Find where the given text appears and provide that cell's center as [X, Y] coordinate. 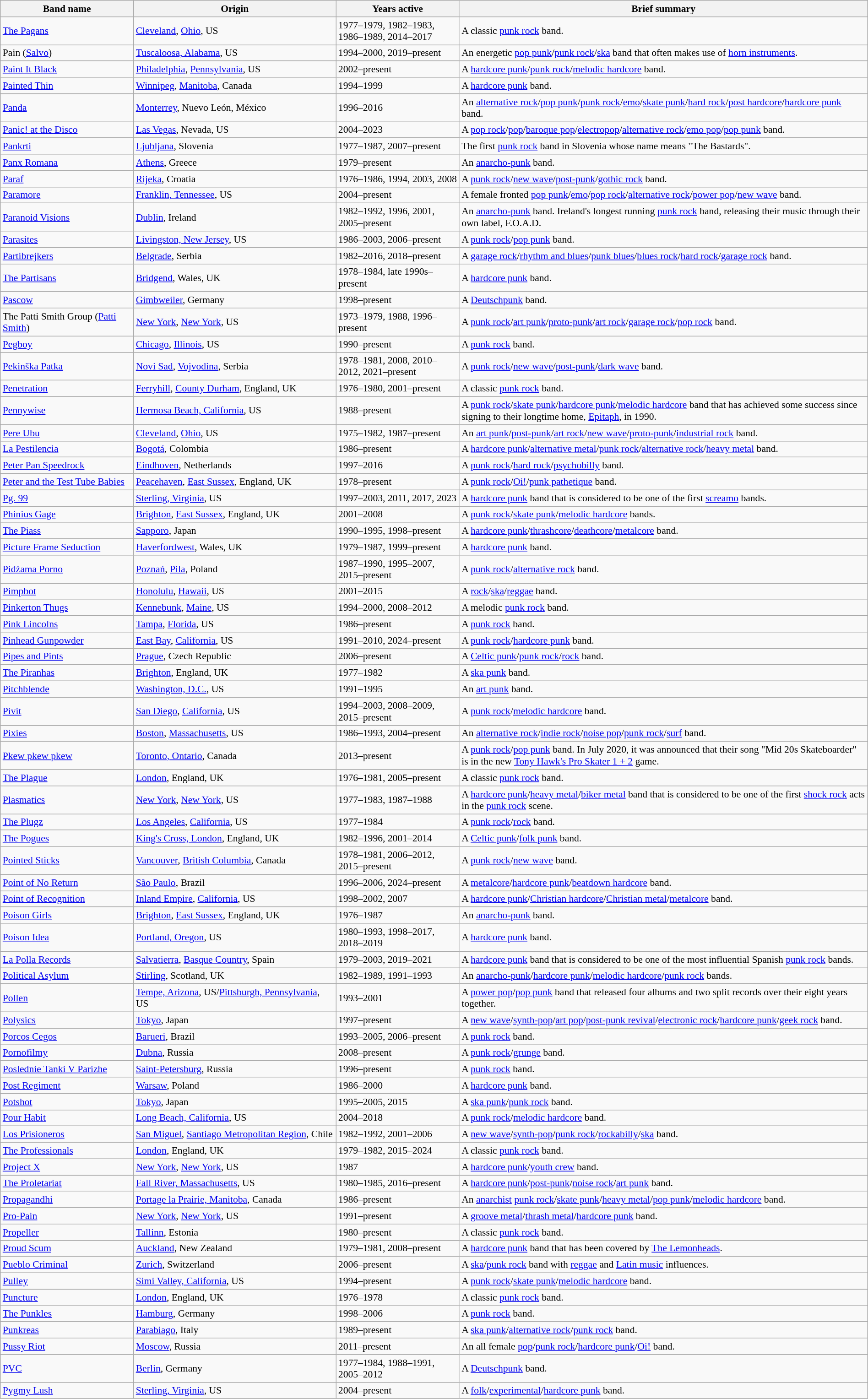
Propagandhi [67, 1200]
A hardcore punk/post-punk/noise rock/art punk band. [663, 1183]
Pimpbot [67, 591]
2008–present [397, 1053]
The Pogues [67, 839]
2013–present [397, 755]
Athens, Greece [235, 163]
An anarchist punk rock/skate punk/heavy metal/pop punk/melodic hardcore band. [663, 1200]
1978–1981, 2008, 2010–2012, 2021–present [397, 366]
1979–present [397, 163]
A folk/experimental/hardcore punk band. [663, 1391]
Ljubljana, Slovenia [235, 146]
An art punk band. [663, 689]
1986–1993, 2004–present [397, 733]
Ferryhill, County Durham, England, UK [235, 389]
Toronto, Ontario, Canada [235, 755]
Pekinška Patka [67, 366]
A ska punk/punk rock band. [663, 1102]
2011–present [397, 1346]
Poslednie Tanki V Parizhe [67, 1069]
1991–present [397, 1216]
A garage rock/rhythm and blues/punk blues/blues rock/hard rock/garage rock band. [663, 256]
A punk rock/rock band. [663, 822]
A Celtic punk/folk punk band. [663, 839]
Plasmatics [67, 800]
Pegboy [67, 344]
Poznań, Pila, Poland [235, 569]
Panic! at the Disco [67, 130]
Dublin, Ireland [235, 217]
An alternative rock/indie rock/noise pop/punk rock/surf band. [663, 733]
1978–1981, 2006–2012, 2015–present [397, 861]
Boston, Massachusetts, US [235, 733]
1993–2001 [397, 998]
A punk rock/pop punk band. In July 2020, it was announced that their song "Mid 20s Skateboarder" is in the new Tony Hawk's Pro Skater 1 + 2 game. [663, 755]
1998–2006 [397, 1314]
1982–1992, 2001–2006 [397, 1134]
Porcos Cegos [67, 1036]
Franklin, Tennessee, US [235, 195]
Fall River, Massachusetts, US [235, 1183]
Pascow [67, 300]
Brighton, England, UK [235, 673]
1977–1982 [397, 673]
1986–2003, 2006–present [397, 239]
1994–2000, 2008–2012 [397, 608]
The Pagans [67, 31]
East Bay, California, US [235, 640]
Pour Habit [67, 1118]
Pink Lincolns [67, 624]
Pygmy Lush [67, 1391]
Los Prisioneros [67, 1134]
A pop rock/pop/baroque pop/electropop/alternative rock/emo pop/pop punk band. [663, 130]
Novi Sad, Vojvodina, Serbia [235, 366]
Chicago, Illinois, US [235, 344]
Auckland, New Zealand [235, 1248]
Polysics [67, 1020]
Vancouver, British Columbia, Canada [235, 861]
1980–1985, 2016–present [397, 1183]
Political Asylum [67, 976]
1994–2000, 2019–present [397, 53]
A hardcore punk/youth crew band. [663, 1167]
1987–1990, 1995–2007, 2015–present [397, 569]
A punk rock/skate punk/hardcore punk/melodic hardcore band that has achieved some success since signing to their longtime home, Epitaph, in 1990. [663, 411]
Pueblo Criminal [67, 1265]
1996–present [397, 1069]
Potshot [67, 1102]
Pg. 99 [67, 498]
1977–1979, 1982–1983, 1986–1989, 2014–2017 [397, 31]
Portage la Prairie, Manitoba, Canada [235, 1200]
1994–present [397, 1281]
1977–1987, 2007–present [397, 146]
An art punk/post-punk/art rock/new wave/proto-punk/industrial rock band. [663, 433]
Inland Empire, California, US [235, 899]
Phinius Gage [67, 515]
The Plague [67, 778]
Tallinn, Estonia [235, 1232]
Sapporo, Japan [235, 531]
2001–2008 [397, 515]
Pitchblende [67, 689]
The Patti Smith Group (Patti Smith) [67, 322]
The Piranhas [67, 673]
Pointed Sticks [67, 861]
A punk rock/new wave/post-punk/dark wave band. [663, 366]
Panx Romana [67, 163]
Picture Frame Seduction [67, 547]
A melodic punk rock band. [663, 608]
1982–1996, 2001–2014 [397, 839]
Prague, Czech Republic [235, 656]
Point of No Return [67, 883]
Pennywise [67, 411]
1978–present [397, 482]
1982–1992, 1996, 2001, 2005–present [397, 217]
1980–1993, 1998–2017, 2018–2019 [397, 938]
Eindhoven, Netherlands [235, 466]
1989–present [397, 1330]
Moscow, Russia [235, 1346]
1977–1983, 1987–1988 [397, 800]
Belgrade, Serbia [235, 256]
Warsaw, Poland [235, 1085]
A punk rock/hardcore punk band. [663, 640]
Post Regiment [67, 1085]
Long Beach, California, US [235, 1118]
San Diego, California, US [235, 711]
Bridgend, Wales, UK [235, 277]
An energetic pop punk/punk rock/ska band that often makes use of horn instruments. [663, 53]
Poison Idea [67, 938]
Poison Girls [67, 916]
Livingston, New Jersey, US [235, 239]
Painted Thin [67, 86]
A Celtic punk/punk rock/rock band. [663, 656]
Paramore [67, 195]
Stirling, Scotland, UK [235, 976]
A hardcore punk/thrashcore/deathcore/metalcore band. [663, 531]
Pain (Salvo) [67, 53]
Saint-Petersburg, Russia [235, 1069]
Paraf [67, 179]
1979–1982, 2015–2024 [397, 1151]
Los Angeles, California, US [235, 822]
1986–2000 [397, 1085]
1995–2005, 2015 [397, 1102]
Philadelphia, Pennsylvania, US [235, 70]
Tampa, Florida, US [235, 624]
An all female pop/punk rock/hardcore punk/Oi! band. [663, 1346]
Brief summary [663, 9]
Pipes and Pints [67, 656]
Pidżama Porno [67, 569]
2002–present [397, 70]
1990–1995, 1998–present [397, 531]
A punk rock/skate punk/melodic hardcore bands. [663, 515]
Pussy Riot [67, 1346]
A hardcore punk band that is considered to be one of the most influential Spanish punk rock bands. [663, 960]
Honolulu, Hawaii, US [235, 591]
Berlin, Germany [235, 1369]
Salvatierra, Basque Country, Spain [235, 960]
Origin [235, 9]
1997–2016 [397, 466]
Hamburg, Germany [235, 1314]
São Paulo, Brazil [235, 883]
1997–present [397, 1020]
1976–1978 [397, 1297]
A ska/punk rock band with reggae and Latin music influences. [663, 1265]
A hardcore punk/heavy metal/biker metal band that is considered to be one of the first shock rock acts in the punk rock scene. [663, 800]
1996–2016 [397, 108]
A rock/ska/reggae band. [663, 591]
Point of Recognition [67, 899]
Pinhead Gunpowder [67, 640]
Pere Ubu [67, 433]
A punk rock/alternative rock band. [663, 569]
The first punk rock band in Slovenia whose name means "The Bastards". [663, 146]
A new wave/synth-pop/art pop/post-punk revival/electronic rock/hardcore punk/geek rock band. [663, 1020]
Pivit [67, 711]
1998–present [397, 300]
1980–present [397, 1232]
1982–1989, 1991–1993 [397, 976]
1987 [397, 1167]
A punk rock/art punk/proto-punk/art rock/garage rock/pop rock band. [663, 322]
A hardcore punk/punk rock/melodic hardcore band. [663, 70]
A power pop/pop punk band that released four albums and two split records over their eight years together. [663, 998]
1988–present [397, 411]
1973–1979, 1988, 1996–present [397, 322]
Pinkerton Thugs [67, 608]
Peacehaven, East Sussex, England, UK [235, 482]
1975–1982, 1987–present [397, 433]
1979–2003, 2019–2021 [397, 960]
Puncture [67, 1297]
Pkew pkew pkew [67, 755]
A ska punk/alternative rock/punk rock band. [663, 1330]
1990–present [397, 344]
Winnipeg, Manitoba, Canada [235, 86]
A punk rock/new wave band. [663, 861]
Proud Scum [67, 1248]
Dubna, Russia [235, 1053]
A metalcore/hardcore punk/beatdown hardcore band. [663, 883]
A groove metal/thrash metal/hardcore punk band. [663, 1216]
Peter Pan Speedrock [67, 466]
Peter and the Test Tube Babies [67, 482]
PVC [67, 1369]
Gimbweiler, Germany [235, 300]
1976–1987 [397, 916]
Bogotá, Colombia [235, 449]
Pollen [67, 998]
Rijeka, Croatia [235, 179]
Simi Valley, California, US [235, 1281]
The Punkles [67, 1314]
Tuscaloosa, Alabama, US [235, 53]
1977–1984 [397, 822]
Tempe, Arizona, US/Pittsburgh, Pennsylvania, US [235, 998]
La Pestilencia [67, 449]
A punk rock/grunge band. [663, 1053]
Pixies [67, 733]
Band name [67, 9]
A punk rock/pop punk band. [663, 239]
Kennebunk, Maine, US [235, 608]
1998–2002, 2007 [397, 899]
1978–1984, late 1990s–present [397, 277]
The Piass [67, 531]
A ska punk band. [663, 673]
1997–2003, 2011, 2017, 2023 [397, 498]
The Professionals [67, 1151]
An anarcho-punk/hardcore punk/melodic hardcore/punk rock bands. [663, 976]
Haverfordwest, Wales, UK [235, 547]
Partibrejkers [67, 256]
Pornofilmy [67, 1053]
A punk rock/hard rock/psychobilly band. [663, 466]
1996–2006, 2024–present [397, 883]
Punkreas [67, 1330]
The Partisans [67, 277]
Pro-Pain [67, 1216]
Zurich, Switzerland [235, 1265]
Parabiago, Italy [235, 1330]
1976–1980, 2001–present [397, 389]
Hermosa Beach, California, US [235, 411]
Years active [397, 9]
1979–1987, 1999–present [397, 547]
La Polla Records [67, 960]
A hardcore punk/Christian hardcore/Christian metal/metalcore band. [663, 899]
Paint It Black [67, 70]
Monterrey, Nuevo León, México [235, 108]
Barueri, Brazil [235, 1036]
An alternative rock/pop punk/punk rock/emo/skate punk/hard rock/post hardcore/hardcore punk band. [663, 108]
2001–2015 [397, 591]
A punk rock/Oi!/punk pathetique band. [663, 482]
1976–1986, 1994, 2003, 2008 [397, 179]
Paranoid Visions [67, 217]
2004–2018 [397, 1118]
A hardcore punk/alternative metal/punk rock/alternative rock/heavy metal band. [663, 449]
1993–2005, 2006–present [397, 1036]
Pulley [67, 1281]
Las Vegas, Nevada, US [235, 130]
Propeller [67, 1232]
An anarcho-punk band. Ireland's longest running punk rock band, releasing their music through their own label, F.O.A.D. [663, 217]
1979–1981, 2008–present [397, 1248]
San Miguel, Santiago Metropolitan Region, Chile [235, 1134]
A female fronted pop punk/emo/pop rock/alternative rock/power pop/new wave band. [663, 195]
The Plugz [67, 822]
A hardcore punk band that is considered to be one of the first screamo bands. [663, 498]
Project X [67, 1167]
1982–2016, 2018–present [397, 256]
1994–2003, 2008–2009, 2015–present [397, 711]
1977–1984, 1988–1991, 2005–2012 [397, 1369]
A hardcore punk band that has been covered by The Lemonheads. [663, 1248]
1991–2010, 2024–present [397, 640]
A punk rock/new wave/post-punk/gothic rock band. [663, 179]
Portland, Oregon, US [235, 938]
Washington, D.C., US [235, 689]
King's Cross, London, England, UK [235, 839]
A punk rock/skate punk/melodic hardcore band. [663, 1281]
1991–1995 [397, 689]
Penetration [67, 389]
A new wave/synth-pop/punk rock/rockabilly/ska band. [663, 1134]
1994–1999 [397, 86]
Pankrti [67, 146]
2004–2023 [397, 130]
Parasites [67, 239]
1976–1981, 2005–present [397, 778]
The Proletariat [67, 1183]
Panda [67, 108]
